From the cell containing the given text, extract its center point as [X, Y] coordinate. 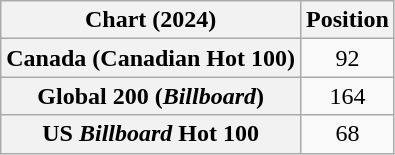
Global 200 (Billboard) [151, 96]
164 [348, 96]
Chart (2024) [151, 20]
Position [348, 20]
Canada (Canadian Hot 100) [151, 58]
92 [348, 58]
US Billboard Hot 100 [151, 134]
68 [348, 134]
